Provide the (x, y) coordinate of the cell's center where the given text is located.  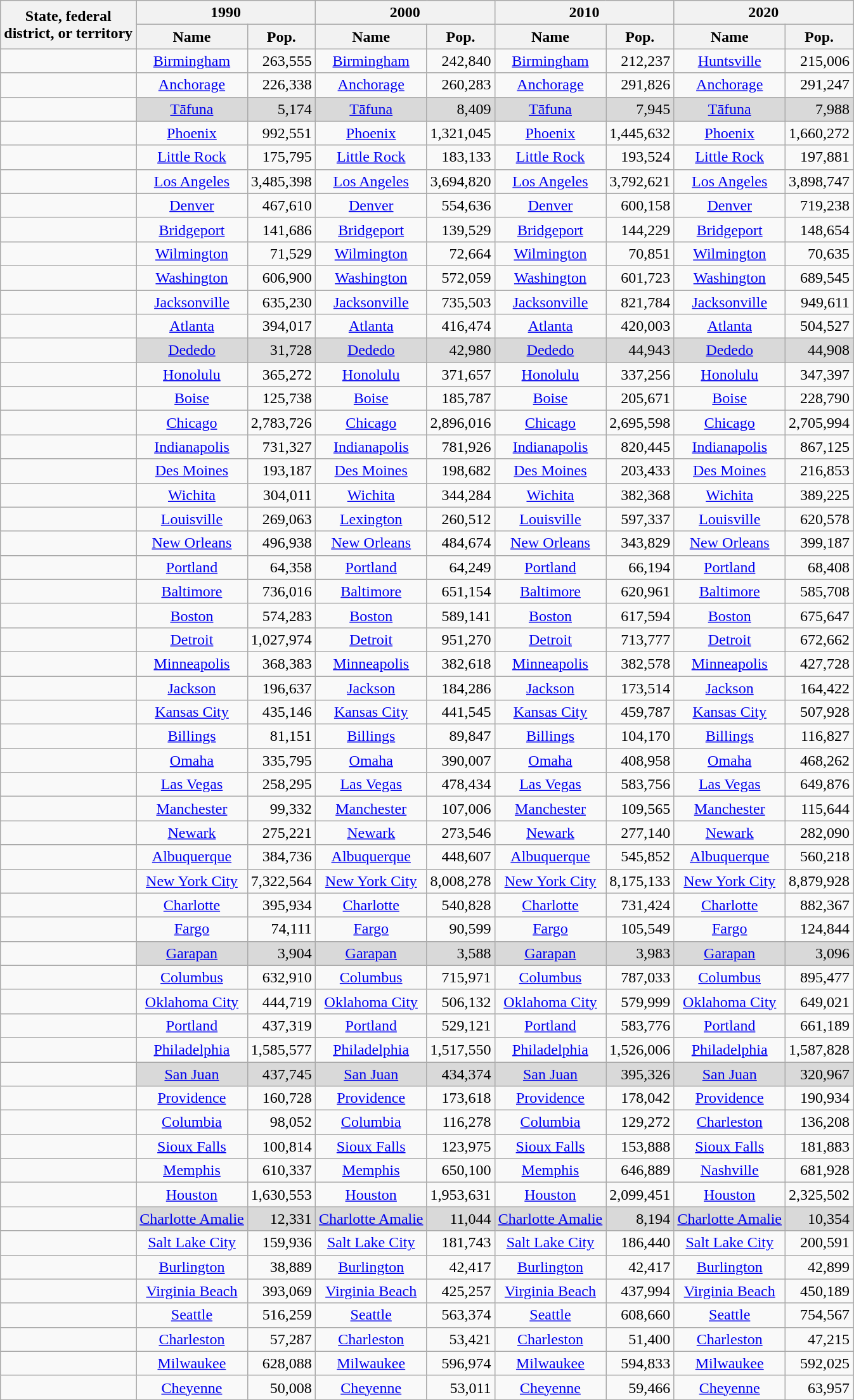
64,358 (281, 567)
258,295 (281, 785)
416,474 (460, 326)
1,953,631 (460, 1195)
51,400 (640, 1339)
731,424 (640, 905)
74,111 (281, 929)
90,599 (460, 929)
371,657 (460, 375)
105,549 (640, 929)
197,881 (819, 157)
545,852 (640, 857)
1,630,553 (281, 1195)
715,971 (460, 977)
71,529 (281, 254)
107,006 (460, 809)
563,374 (460, 1315)
754,567 (819, 1315)
8,879,928 (819, 881)
572,059 (460, 278)
200,591 (819, 1243)
53,421 (460, 1339)
260,283 (460, 85)
425,257 (460, 1291)
7,945 (640, 109)
610,337 (281, 1171)
139,529 (460, 229)
620,578 (819, 519)
203,433 (640, 471)
592,025 (819, 1363)
3,904 (281, 953)
681,928 (819, 1171)
5,174 (281, 109)
3,096 (819, 953)
731,327 (281, 447)
215,006 (819, 61)
1,526,006 (640, 1050)
427,728 (819, 664)
1,585,577 (281, 1050)
291,247 (819, 85)
459,787 (640, 712)
64,249 (460, 567)
70,851 (640, 254)
672,662 (819, 639)
820,445 (640, 447)
185,787 (460, 399)
628,088 (281, 1363)
42,899 (819, 1267)
136,208 (819, 1122)
98,052 (281, 1122)
57,287 (281, 1339)
719,238 (819, 205)
949,611 (819, 302)
53,011 (460, 1387)
506,132 (460, 1001)
196,637 (281, 688)
585,708 (819, 591)
164,422 (819, 688)
589,141 (460, 615)
713,777 (640, 639)
594,833 (640, 1363)
2,705,994 (819, 423)
951,270 (460, 639)
597,337 (640, 519)
104,170 (640, 736)
675,647 (819, 615)
125,738 (281, 399)
2010 (585, 13)
242,840 (460, 61)
504,527 (819, 326)
148,654 (819, 229)
867,125 (819, 447)
2,325,502 (819, 1195)
1,027,974 (281, 639)
895,477 (819, 977)
183,133 (460, 157)
992,551 (281, 133)
382,368 (640, 495)
3,694,820 (460, 181)
821,784 (640, 302)
1,660,272 (819, 133)
529,121 (460, 1025)
273,546 (460, 833)
2,896,016 (460, 423)
343,829 (640, 543)
141,686 (281, 229)
198,682 (460, 471)
882,367 (819, 905)
382,618 (460, 664)
617,594 (640, 615)
3,898,747 (819, 181)
365,272 (281, 375)
389,225 (819, 495)
89,847 (460, 736)
178,042 (640, 1098)
1990 (226, 13)
335,795 (281, 761)
606,900 (281, 278)
160,728 (281, 1098)
781,926 (460, 447)
Nashville (730, 1171)
8,008,278 (460, 881)
735,503 (460, 302)
620,961 (640, 591)
228,790 (819, 399)
395,934 (281, 905)
3,792,621 (640, 181)
393,069 (281, 1291)
1,445,632 (640, 133)
600,158 (640, 205)
State, federaldistrict, or territory (68, 25)
260,512 (460, 519)
434,374 (460, 1074)
59,466 (640, 1387)
153,888 (640, 1146)
8,409 (460, 109)
2000 (404, 13)
173,618 (460, 1098)
31,728 (281, 350)
344,284 (460, 495)
100,814 (281, 1146)
277,140 (640, 833)
496,938 (281, 543)
540,828 (460, 905)
263,555 (281, 61)
649,021 (819, 1001)
395,326 (640, 1074)
320,967 (819, 1074)
3,588 (460, 953)
216,853 (819, 471)
44,908 (819, 350)
184,286 (460, 688)
116,827 (819, 736)
63,957 (819, 1387)
193,187 (281, 471)
193,524 (640, 157)
2,099,451 (640, 1195)
478,434 (460, 785)
3,983 (640, 953)
399,187 (819, 543)
441,545 (460, 712)
72,664 (460, 254)
583,776 (640, 1025)
2,695,598 (640, 423)
212,237 (640, 61)
7,322,564 (281, 881)
507,928 (819, 712)
Huntsville (730, 61)
337,256 (640, 375)
3,485,398 (281, 181)
304,011 (281, 495)
47,215 (819, 1339)
44,943 (640, 350)
736,016 (281, 591)
635,230 (281, 302)
608,660 (640, 1315)
1,517,550 (460, 1050)
7,988 (819, 109)
574,283 (281, 615)
390,007 (460, 761)
516,259 (281, 1315)
649,876 (819, 785)
661,189 (819, 1025)
448,607 (460, 857)
99,332 (281, 809)
291,826 (640, 85)
437,994 (640, 1291)
554,636 (460, 205)
70,635 (819, 254)
10,354 (819, 1219)
468,262 (819, 761)
Lexington (371, 519)
8,194 (640, 1219)
144,229 (640, 229)
632,910 (281, 977)
384,736 (281, 857)
42,980 (460, 350)
123,975 (460, 1146)
394,017 (281, 326)
190,934 (819, 1098)
650,100 (460, 1171)
181,883 (819, 1146)
484,674 (460, 543)
1,587,828 (819, 1050)
437,319 (281, 1025)
450,189 (819, 1291)
68,408 (819, 567)
689,545 (819, 278)
124,844 (819, 929)
467,610 (281, 205)
368,383 (281, 664)
583,756 (640, 785)
269,063 (281, 519)
1,321,045 (460, 133)
435,146 (281, 712)
2,783,726 (281, 423)
175,795 (281, 157)
173,514 (640, 688)
50,008 (281, 1387)
12,331 (281, 1219)
596,974 (460, 1363)
275,221 (281, 833)
81,151 (281, 736)
444,719 (281, 1001)
282,090 (819, 833)
646,889 (640, 1171)
560,218 (819, 857)
181,743 (460, 1243)
38,889 (281, 1267)
226,338 (281, 85)
186,440 (640, 1243)
116,278 (460, 1122)
159,936 (281, 1243)
8,175,133 (640, 881)
601,723 (640, 278)
420,003 (640, 326)
651,154 (460, 591)
347,397 (819, 375)
129,272 (640, 1122)
408,958 (640, 761)
579,999 (640, 1001)
115,644 (819, 809)
11,044 (460, 1219)
205,671 (640, 399)
66,194 (640, 567)
109,565 (640, 809)
787,033 (640, 977)
437,745 (281, 1074)
2020 (763, 13)
382,578 (640, 664)
